Output the [X, Y] coordinate of the center of the cell containing the given text.  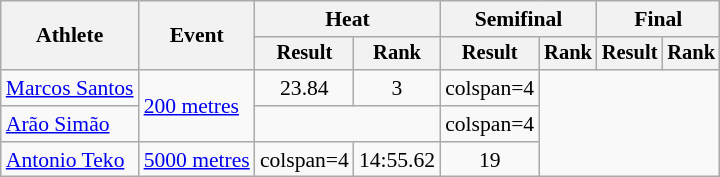
Marcos Santos [70, 88]
3 [397, 88]
Athlete [70, 36]
Semifinal [518, 19]
Arão Simão [70, 124]
Heat [348, 19]
200 metres [197, 106]
Final [658, 19]
23.84 [304, 88]
Event [197, 36]
